Find where the given text appears and provide that cell's center as (X, Y) coordinate. 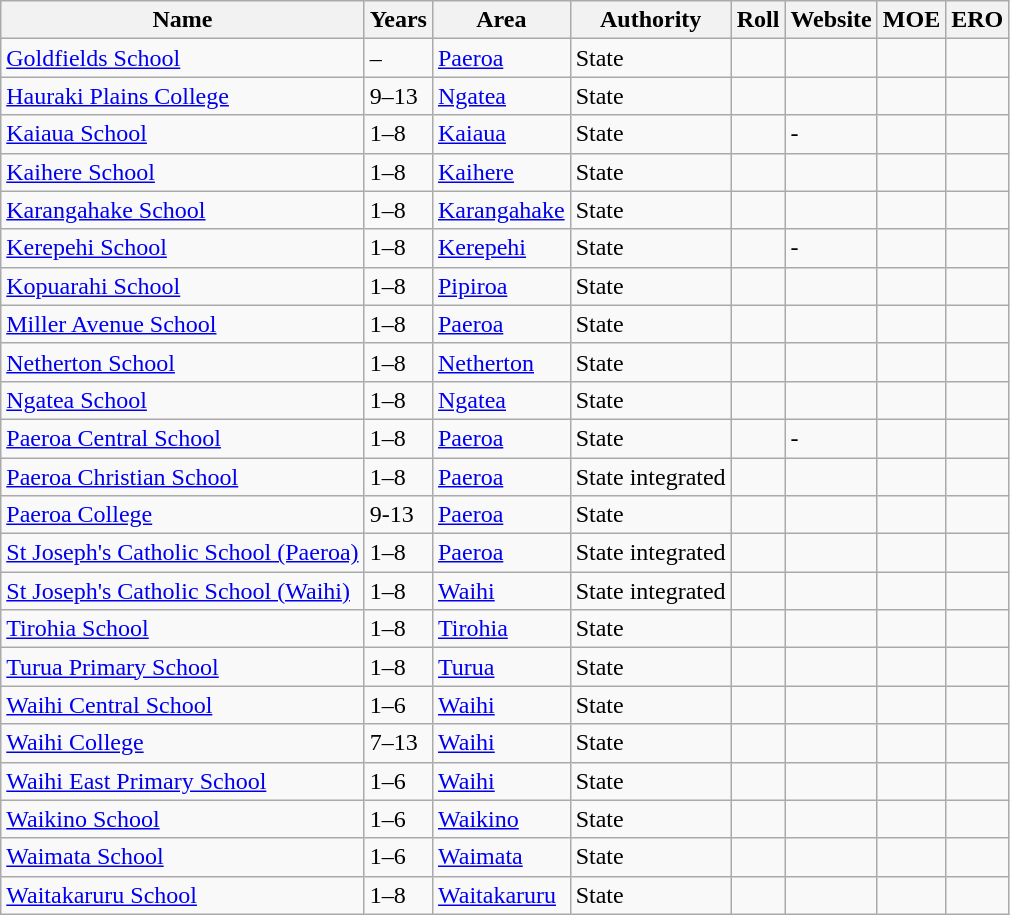
Waikino (501, 819)
Karangahake (501, 210)
Kaihere (501, 172)
Turua Primary School (182, 667)
Netherton School (182, 362)
Turua (501, 667)
Tirohia (501, 629)
MOE (911, 20)
– (398, 58)
Kerepehi School (182, 248)
Waitakaruru School (182, 895)
Pipiroa (501, 286)
7–13 (398, 743)
Netherton (501, 362)
Hauraki Plains College (182, 96)
Kerepehi (501, 248)
Karangahake School (182, 210)
St Joseph's Catholic School (Paeroa) (182, 553)
Kaihere School (182, 172)
9-13 (398, 515)
Authority (650, 20)
Years (398, 20)
Waimata School (182, 857)
Waihi College (182, 743)
ERO (978, 20)
St Joseph's Catholic School (Waihi) (182, 591)
Kaiaua School (182, 134)
Paeroa College (182, 515)
Waimata (501, 857)
Website (831, 20)
Tirohia School (182, 629)
Waitakaruru (501, 895)
Paeroa Central School (182, 438)
Kaiaua (501, 134)
Waihi East Primary School (182, 781)
9–13 (398, 96)
Area (501, 20)
Ngatea School (182, 400)
Waikino School (182, 819)
Goldfields School (182, 58)
Paeroa Christian School (182, 477)
Kopuarahi School (182, 286)
Name (182, 20)
Miller Avenue School (182, 324)
Roll (758, 20)
Waihi Central School (182, 705)
